For the text-containing cell, return its midpoint in (X, Y) coordinate format. 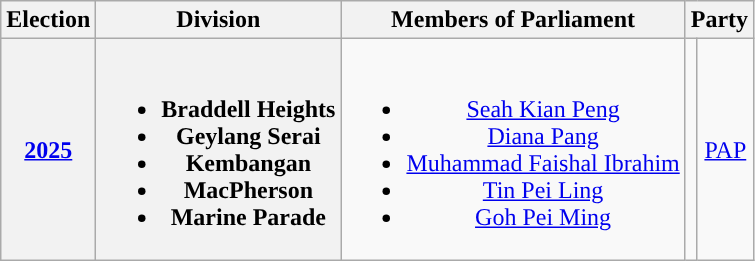
Division (218, 20)
Party (719, 20)
Election (48, 20)
PAP (726, 150)
Seah Kian PengDiana PangMuhammad Faishal IbrahimTin Pei LingGoh Pei Ming (513, 150)
Braddell HeightsGeylang SeraiKembanganMacPhersonMarine Parade (218, 150)
Members of Parliament (513, 20)
2025 (48, 150)
